Return [X, Y] of the center of cell containing provided text 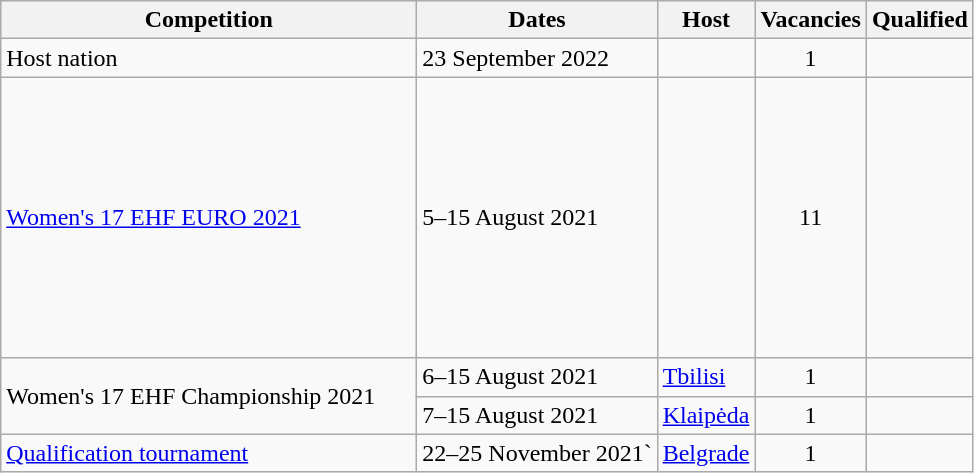
7–15 August 2021 [537, 415]
Tbilisi [706, 377]
22–25 November 2021` [537, 453]
5–15 August 2021 [537, 218]
Competition [209, 20]
11 [811, 218]
Belgrade [706, 453]
Host nation [209, 58]
Qualified [920, 20]
6–15 August 2021 [537, 377]
Host [706, 20]
Women's 17 EHF EURO 2021 [209, 218]
Dates [537, 20]
Women's 17 EHF Championship 2021 [209, 396]
23 September 2022 [537, 58]
Klaipėda [706, 415]
Qualification tournament [209, 453]
Vacancies [811, 20]
